Scan for the cell matching the given text and deliver its [X, Y] coordinate at center. 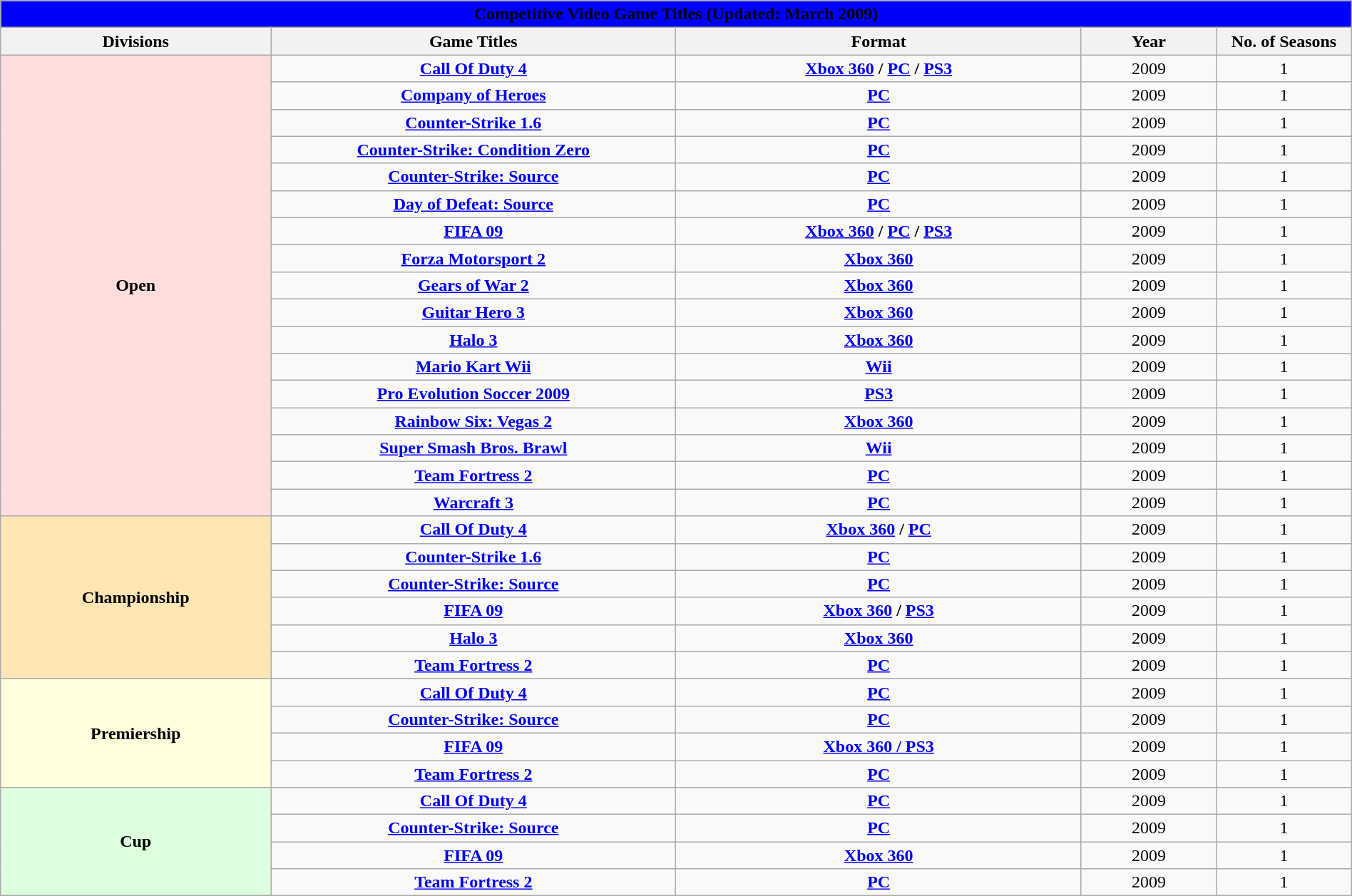
No. of Seasons [1284, 41]
Year [1148, 41]
Pro Evolution Soccer 2009 [473, 394]
Counter-Strike: Condition Zero [473, 150]
Company of Heroes [473, 96]
Gears of War 2 [473, 285]
Cup [135, 842]
Warcraft 3 [473, 503]
Premiership [135, 733]
Xbox 360 / PC [879, 530]
Game Titles [473, 41]
Rainbow Six: Vegas 2 [473, 421]
PS3 [879, 394]
Divisions [135, 41]
Competitive Video Game Titles (Updated: March 2009) [676, 14]
Open [135, 285]
Guitar Hero 3 [473, 312]
Day of Defeat: Source [473, 204]
Forza Motorsport 2 [473, 258]
Championship [135, 597]
Mario Kart Wii [473, 367]
Super Smash Bros. Brawl [473, 448]
Format [879, 41]
